Pinpoint the cell where the given text exists, returning its (x, y) midpoint coordinate. 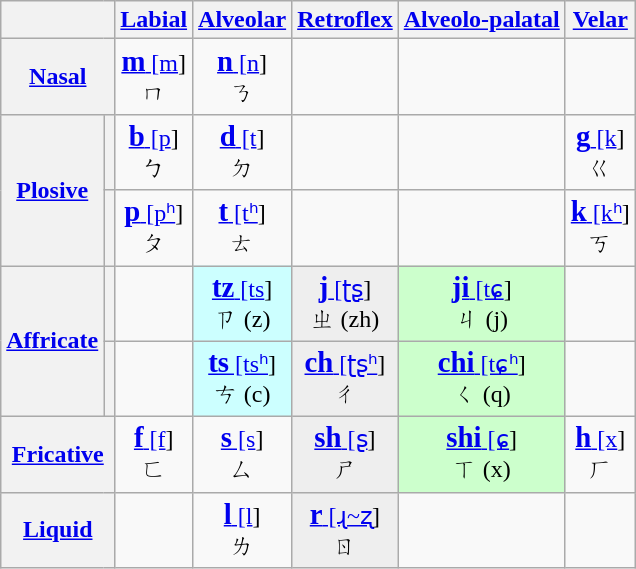
k [kʰ]ㄎ (600, 228)
h [x]ㄏ (600, 455)
ji [tɕ]ㄐ (j) (482, 304)
Alveolar (242, 20)
n [n]ㄋ (242, 77)
shi [ɕ]ㄒ (x) (482, 455)
f [f]ㄈ (154, 455)
t [tʰ]ㄊ (242, 228)
Plosive (52, 190)
Retroflex (346, 20)
Nasal (58, 77)
Alveolo-palatal (482, 20)
p [pʰ]ㄆ (154, 228)
Fricative (58, 455)
sh [ʂ]ㄕ (346, 455)
b [p]ㄅ (154, 152)
tz [ts]ㄗ (z) (242, 304)
Liquid (58, 530)
s [s]ㄙ (242, 455)
ch [ʈʂʰ]ㄔ (346, 379)
d [t]ㄉ (242, 152)
Labial (154, 20)
Velar (600, 20)
chi [tɕʰ]ㄑ (q) (482, 379)
g [k]ㄍ (600, 152)
l [l]ㄌ (242, 530)
r [ɻ~ʐ]ㄖ (346, 530)
ts [tsʰ]ㄘ (c) (242, 379)
j [ʈʂ]ㄓ (zh) (346, 304)
m [m]ㄇ (154, 77)
Affricate (52, 342)
